Find where the given text appears and provide that cell's center as [x, y] coordinate. 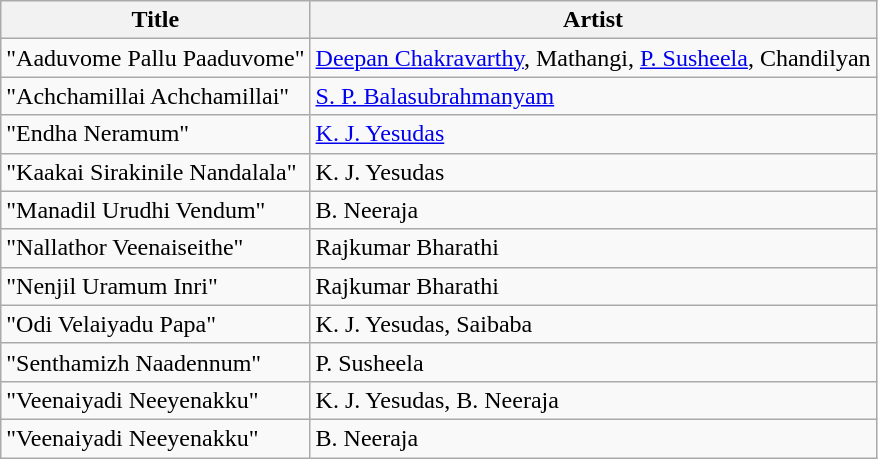
Deepan Chakravarthy, Mathangi, P. Susheela, Chandilyan [593, 58]
"Nallathor Veenaiseithe" [156, 248]
"Nenjil Uramum Inri" [156, 286]
Artist [593, 20]
Title [156, 20]
"Kaakai Sirakinile Nandalala" [156, 172]
"Aaduvome Pallu Paaduvome" [156, 58]
K. J. Yesudas, Saibaba [593, 324]
"Odi Velaiyadu Papa" [156, 324]
"Endha Neramum" [156, 134]
"Senthamizh Naadennum" [156, 362]
K. J. Yesudas, B. Neeraja [593, 400]
P. Susheela [593, 362]
"Achchamillai Achchamillai" [156, 96]
"Manadil Urudhi Vendum" [156, 210]
S. P. Balasubrahmanyam [593, 96]
